Output the (x, y) coordinate of the center of the cell containing the given text.  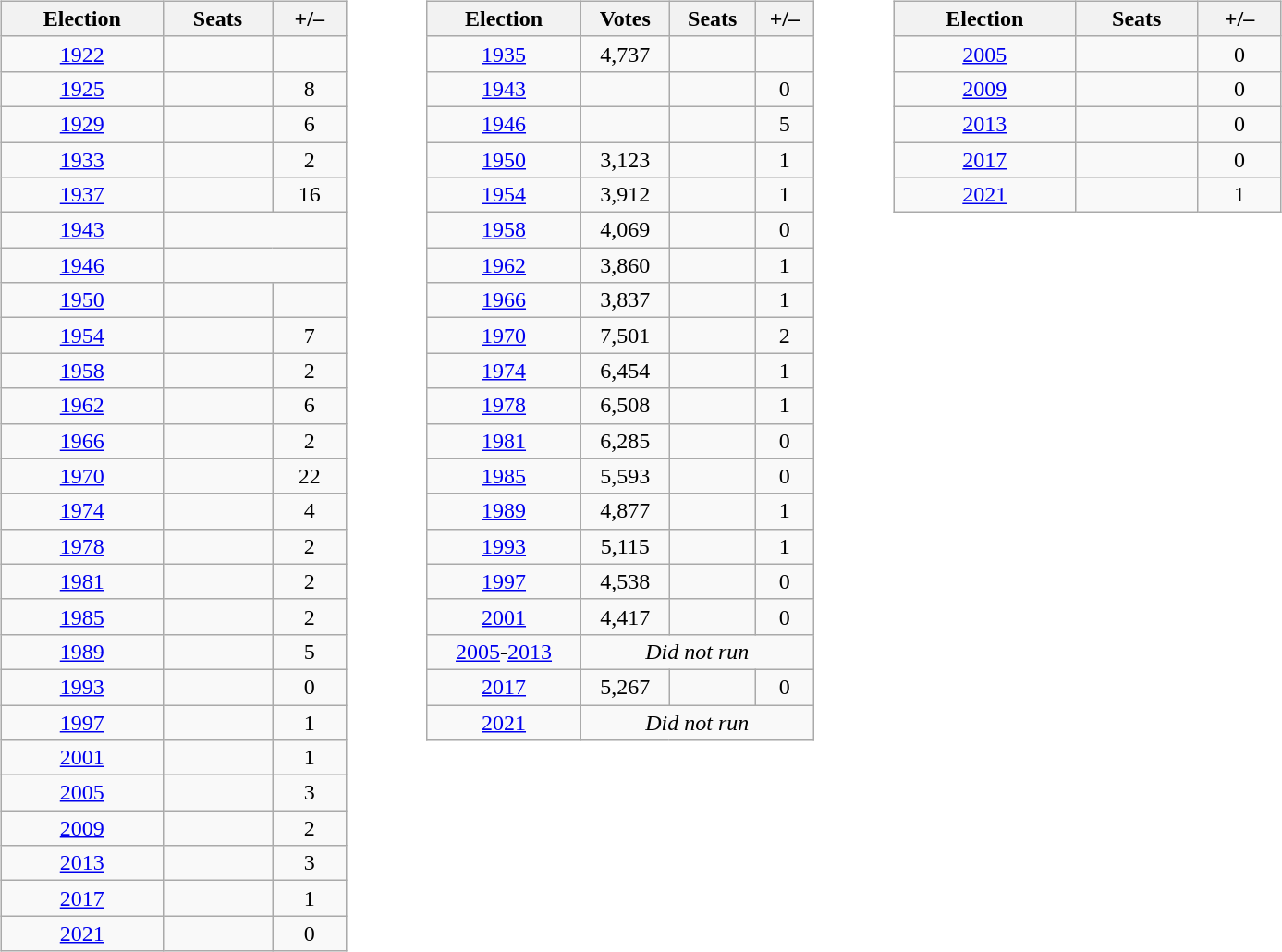
8 (310, 89)
6,454 (625, 371)
6,285 (625, 441)
3,837 (625, 300)
4,538 (625, 581)
16 (310, 195)
3,860 (625, 265)
4 (310, 511)
1933 (81, 160)
5,593 (625, 476)
22 (310, 476)
1922 (81, 54)
7 (310, 336)
2005-2013 (505, 652)
6,508 (625, 406)
4,877 (625, 511)
5,267 (625, 687)
4,737 (625, 54)
7,501 (625, 336)
1935 (505, 54)
3,123 (625, 160)
1929 (81, 124)
4,417 (625, 616)
Votes (625, 18)
1925 (81, 89)
5,115 (625, 546)
3,912 (625, 195)
1937 (81, 195)
4,069 (625, 230)
